Determine the (x, y) coordinate at the center of the cell enclosing the given text.  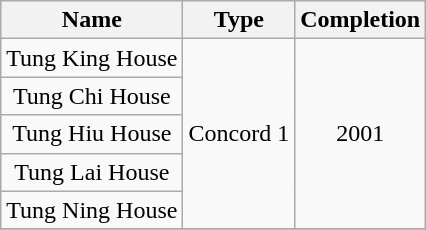
Name (92, 20)
Tung Lai House (92, 172)
Tung Hiu House (92, 134)
Tung King House (92, 58)
2001 (360, 134)
Tung Ning House (92, 210)
Concord 1 (239, 134)
Completion (360, 20)
Tung Chi House (92, 96)
Type (239, 20)
